Scan for the cell matching the given text and deliver its [X, Y] coordinate at center. 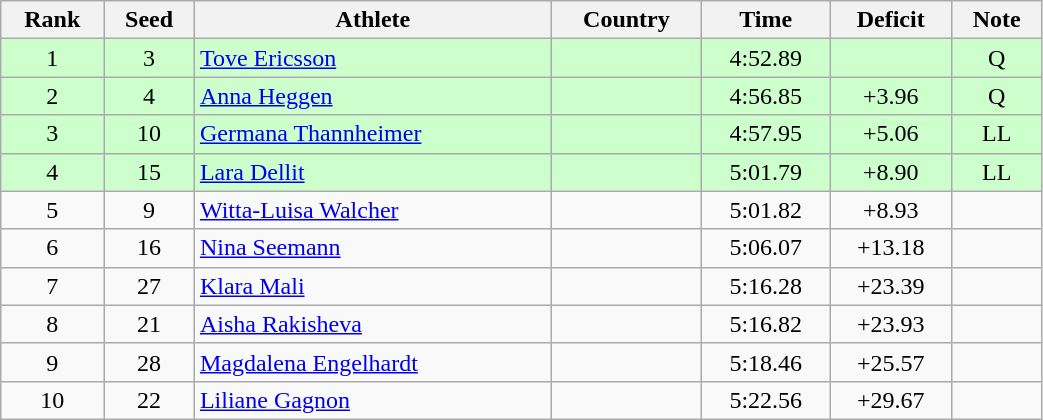
Anna Heggen [372, 96]
15 [150, 172]
2 [52, 96]
Nina Seemann [372, 248]
+3.96 [890, 96]
16 [150, 248]
+8.90 [890, 172]
Liliane Gagnon [372, 400]
5:18.46 [766, 362]
22 [150, 400]
1 [52, 58]
27 [150, 286]
+29.67 [890, 400]
6 [52, 248]
4:52.89 [766, 58]
+8.93 [890, 210]
5:06.07 [766, 248]
Tove Ericsson [372, 58]
+23.39 [890, 286]
Germana Thannheimer [372, 134]
Rank [52, 20]
+13.18 [890, 248]
4:56.85 [766, 96]
Magdalena Engelhardt [372, 362]
Country [626, 20]
8 [52, 324]
5:16.28 [766, 286]
Deficit [890, 20]
28 [150, 362]
5:01.79 [766, 172]
Time [766, 20]
+25.57 [890, 362]
Note [996, 20]
+5.06 [890, 134]
5:01.82 [766, 210]
7 [52, 286]
+23.93 [890, 324]
Athlete [372, 20]
Seed [150, 20]
Aisha Rakisheva [372, 324]
Klara Mali [372, 286]
4:57.95 [766, 134]
Witta-Luisa Walcher [372, 210]
Lara Dellit [372, 172]
21 [150, 324]
5 [52, 210]
5:22.56 [766, 400]
5:16.82 [766, 324]
